Find where the given text appears and provide that cell's center as [X, Y] coordinate. 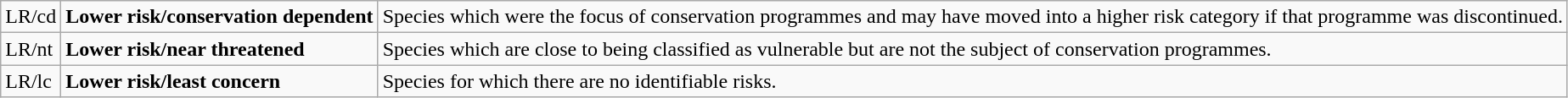
Species for which there are no identifiable risks. [973, 81]
LR/lc [31, 81]
Lower risk/least concern [219, 81]
Species which are close to being classified as vulnerable but are not the subject of conservation programmes. [973, 49]
Species which were the focus of conservation programmes and may have moved into a higher risk category if that programme was discontinued. [973, 17]
Lower risk/near threatened [219, 49]
Lower risk/conservation dependent [219, 17]
LR/cd [31, 17]
LR/nt [31, 49]
